Capture the cell that displays the provided text and extract its (x, y) central coordinate. 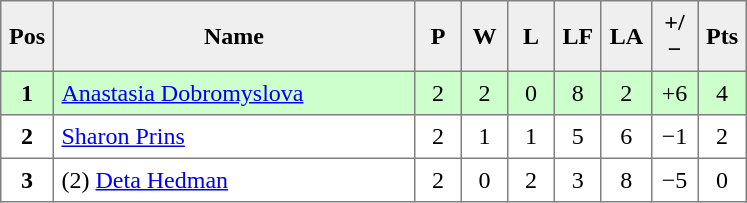
W (484, 36)
Sharon Prins (234, 137)
LA (626, 36)
(2) Deta Hedman (234, 180)
4 (722, 93)
P (438, 36)
+6 (674, 93)
Name (234, 36)
Anastasia Dobromyslova (234, 93)
Pts (722, 36)
+/− (674, 36)
LF (578, 36)
−5 (674, 180)
5 (578, 137)
6 (626, 137)
Pos (27, 36)
−1 (674, 137)
L (531, 36)
